From the cell containing the given text, extract its center point as [X, Y] coordinate. 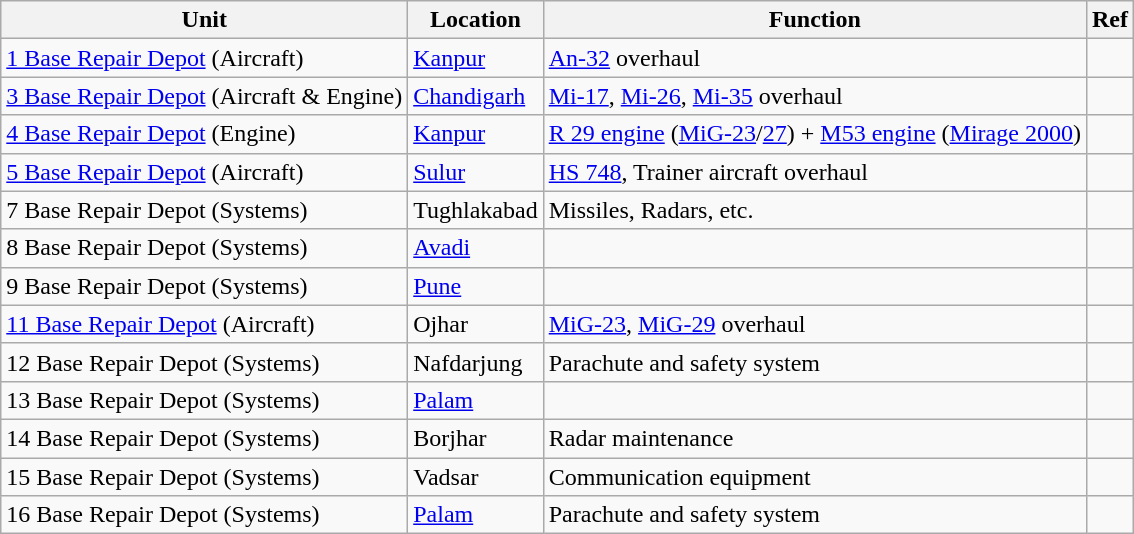
Ojhar [476, 324]
7 Base Repair Depot (Systems) [204, 210]
Communication equipment [814, 477]
12 Base Repair Depot (Systems) [204, 362]
9 Base Repair Depot (Systems) [204, 286]
8 Base Repair Depot (Systems) [204, 248]
Ref [1110, 20]
Missiles, Radars, etc. [814, 210]
Chandigarh [476, 96]
Function [814, 20]
13 Base Repair Depot (Systems) [204, 400]
MiG-23, MiG-29 overhaul [814, 324]
Tughlakabad [476, 210]
14 Base Repair Depot (Systems) [204, 438]
16 Base Repair Depot (Systems) [204, 515]
15 Base Repair Depot (Systems) [204, 477]
1 Base Repair Depot (Aircraft) [204, 58]
R 29 engine (MiG-23/27) + M53 engine (Mirage 2000) [814, 134]
Avadi [476, 248]
11 Base Repair Depot (Aircraft) [204, 324]
An-32 overhaul [814, 58]
Mi-17, Mi-26, Mi-35 overhaul [814, 96]
HS 748, Trainer aircraft overhaul [814, 172]
Radar maintenance [814, 438]
Vadsar [476, 477]
3 Base Repair Depot (Aircraft & Engine) [204, 96]
Location [476, 20]
Unit [204, 20]
Nafdarjung [476, 362]
5 Base Repair Depot (Aircraft) [204, 172]
Pune [476, 286]
4 Base Repair Depot (Engine) [204, 134]
Borjhar [476, 438]
Sulur [476, 172]
